Return the (x, y) coordinate for the center point of the cell that contains the specified text.  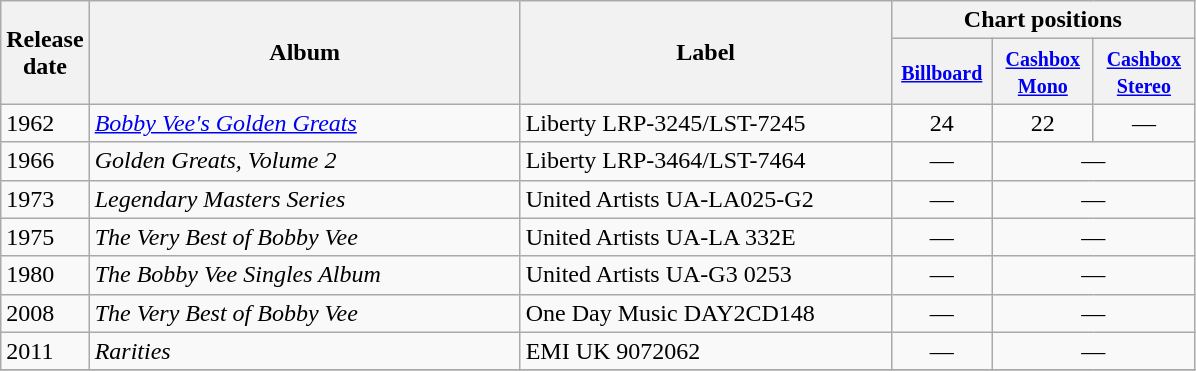
Label (706, 52)
2011 (45, 351)
Cashbox Stereo (1144, 72)
Billboard (942, 72)
22 (1042, 123)
Rarities (304, 351)
Album (304, 52)
1962 (45, 123)
24 (942, 123)
Liberty LRP-3464/LST-7464 (706, 161)
Liberty LRP-3245/LST-7245 (706, 123)
EMI UK 9072062 (706, 351)
United Artists UA-LA025-G2 (706, 199)
The Bobby Vee Singles Album (304, 275)
1966 (45, 161)
Cashbox Mono (1042, 72)
One Day Music DAY2CD148 (706, 313)
Release date (45, 52)
1973 (45, 199)
1980 (45, 275)
2008 (45, 313)
1975 (45, 237)
Golden Greats, Volume 2 (304, 161)
United Artists UA-LA 332E (706, 237)
United Artists UA-G3 0253 (706, 275)
Legendary Masters Series (304, 199)
Bobby Vee's Golden Greats (304, 123)
Chart positions (1042, 20)
